Search for the cell housing the specified text and yield its (X, Y) center coordinate. 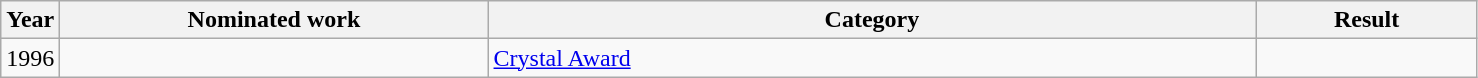
Crystal Award (872, 58)
Category (872, 20)
Year (30, 20)
1996 (30, 58)
Result (1366, 20)
Nominated work (274, 20)
